Identify which cell holds the provided text, then report its (x, y) central coordinate. 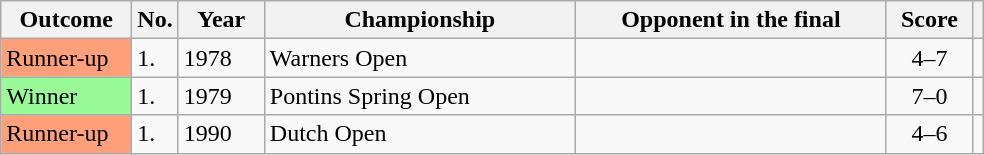
Pontins Spring Open (420, 96)
7–0 (929, 96)
1990 (221, 134)
Winner (66, 96)
4–6 (929, 134)
Score (929, 20)
Championship (420, 20)
1978 (221, 58)
Warners Open (420, 58)
Outcome (66, 20)
1979 (221, 96)
4–7 (929, 58)
Opponent in the final (730, 20)
Dutch Open (420, 134)
No. (155, 20)
Year (221, 20)
